Find where the given text appears and provide that cell's center as [x, y] coordinate. 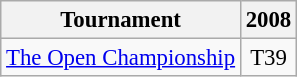
The Open Championship [121, 58]
Tournament [121, 20]
T39 [268, 58]
2008 [268, 20]
